Scan for the cell matching the given text and deliver its [X, Y] coordinate at center. 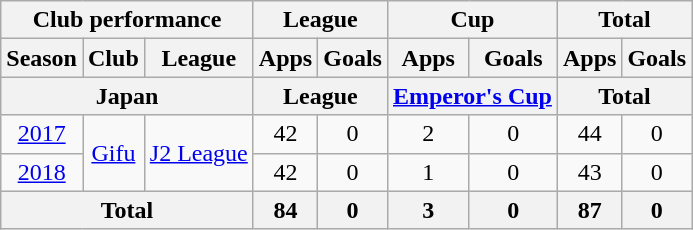
87 [589, 210]
Japan [128, 96]
2018 [42, 172]
44 [589, 134]
Emperor's Cup [472, 96]
Gifu [113, 153]
J2 League [198, 153]
2017 [42, 134]
Club performance [128, 20]
Season [42, 58]
3 [428, 210]
43 [589, 172]
2 [428, 134]
Club [113, 58]
Cup [472, 20]
1 [428, 172]
84 [285, 210]
